Identify which cell holds the provided text, then report its (x, y) central coordinate. 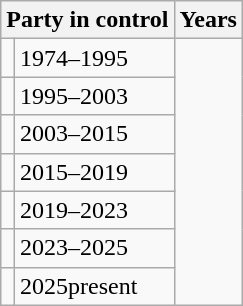
2023–2025 (94, 248)
2025present (94, 286)
1995–2003 (94, 96)
2015–2019 (94, 172)
2003–2015 (94, 134)
2019–2023 (94, 210)
Party in control (88, 20)
Years (208, 20)
1974–1995 (94, 58)
